Detect which cell encompasses the target text, then output its (x, y) center coordinate. 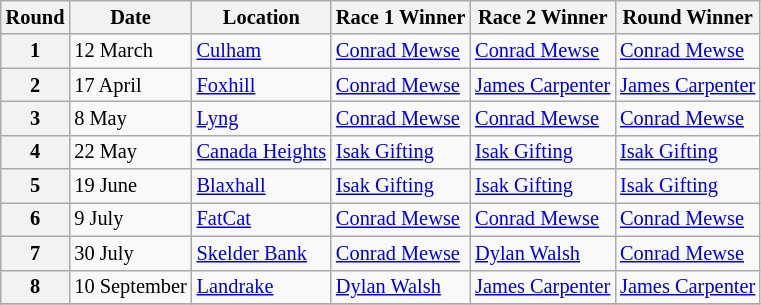
7 (36, 253)
Race 2 Winner (542, 17)
Date (130, 17)
8 (36, 287)
Round Winner (688, 17)
30 July (130, 253)
17 April (130, 85)
10 September (130, 287)
Culham (262, 51)
4 (36, 152)
Location (262, 17)
Race 1 Winner (400, 17)
6 (36, 219)
22 May (130, 152)
Canada Heights (262, 152)
Round (36, 17)
Blaxhall (262, 186)
8 May (130, 118)
12 March (130, 51)
5 (36, 186)
Lyng (262, 118)
2 (36, 85)
9 July (130, 219)
FatCat (262, 219)
19 June (130, 186)
Foxhill (262, 85)
Skelder Bank (262, 253)
Landrake (262, 287)
3 (36, 118)
1 (36, 51)
